Provide the [x, y] coordinate of the cell's center where the given text is located.  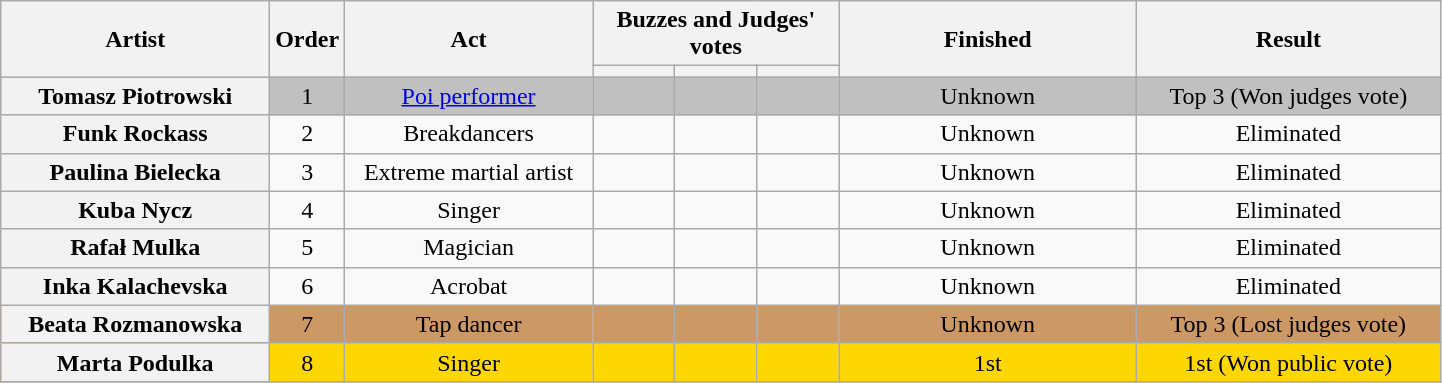
1st [988, 362]
Result [1288, 39]
Extreme martial artist [469, 172]
2 [308, 134]
Top 3 (Lost judges vote) [1288, 324]
Magician [469, 248]
4 [308, 210]
Top 3 (Won judges vote) [1288, 96]
8 [308, 362]
Tomasz Piotrowski [136, 96]
Breakdancers [469, 134]
Act [469, 39]
Acrobat [469, 286]
Rafał Mulka [136, 248]
Order [308, 39]
7 [308, 324]
Funk Rockass [136, 134]
3 [308, 172]
Paulina Bielecka [136, 172]
5 [308, 248]
Buzzes and Judges' votes [716, 34]
1st (Won public vote) [1288, 362]
Artist [136, 39]
Beata Rozmanowska [136, 324]
Tap dancer [469, 324]
1 [308, 96]
Finished [988, 39]
Poi performer [469, 96]
Inka Kalachevska [136, 286]
Marta Podulka [136, 362]
6 [308, 286]
Kuba Nycz [136, 210]
